Capture the cell that displays the provided text and extract its (X, Y) central coordinate. 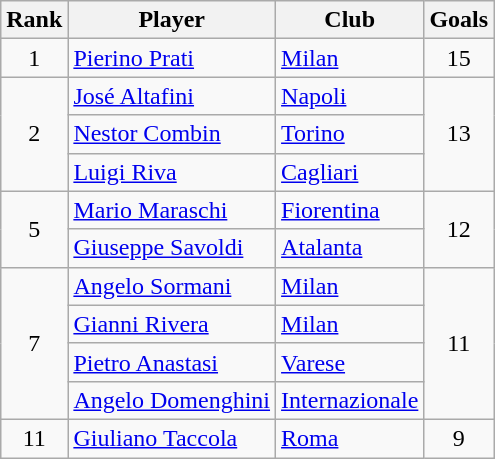
Player (172, 20)
Giuliano Taccola (172, 438)
José Altafini (172, 96)
Giuseppe Savoldi (172, 248)
Angelo Domenghini (172, 400)
2 (34, 134)
Atalanta (350, 248)
Rank (34, 20)
Mario Maraschi (172, 210)
Goals (459, 20)
Varese (350, 362)
Torino (350, 134)
Club (350, 20)
Pierino Prati (172, 58)
7 (34, 343)
Internazionale (350, 400)
12 (459, 229)
Roma (350, 438)
13 (459, 134)
Nestor Combin (172, 134)
1 (34, 58)
Luigi Riva (172, 172)
Cagliari (350, 172)
Gianni Rivera (172, 324)
9 (459, 438)
Pietro Anastasi (172, 362)
Angelo Sormani (172, 286)
5 (34, 229)
15 (459, 58)
Fiorentina (350, 210)
Napoli (350, 96)
